Return [X, Y] of the center of cell containing provided text 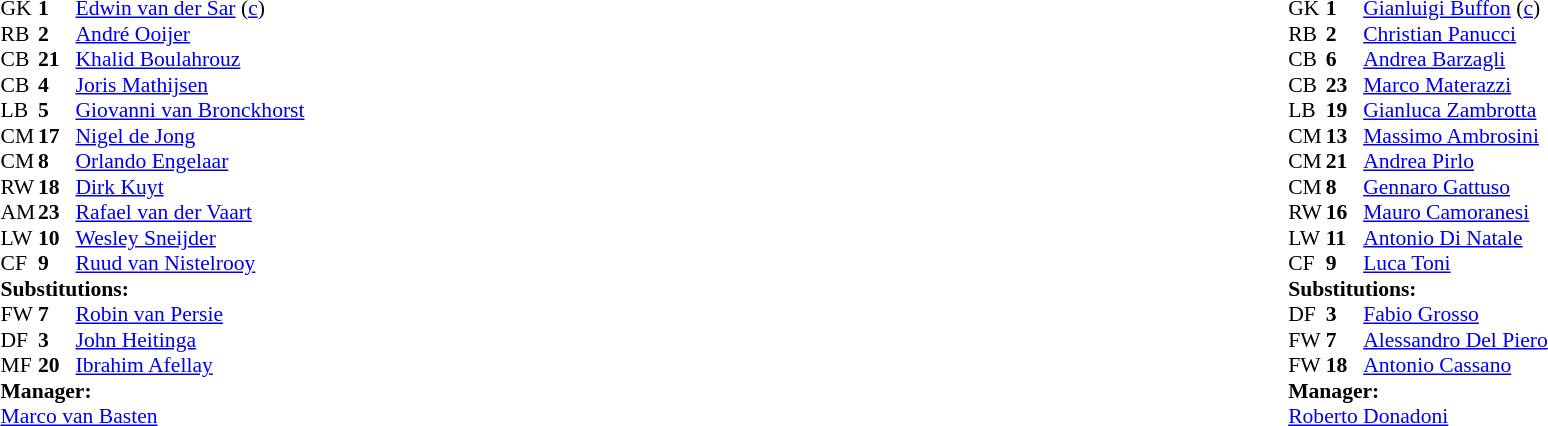
Andrea Pirlo [1456, 161]
Giovanni van Bronckhorst [190, 111]
Ibrahim Afellay [190, 365]
John Heitinga [190, 340]
Fabio Grosso [1456, 315]
Mauro Camoranesi [1456, 213]
AM [19, 213]
6 [1345, 59]
Gianluca Zambrotta [1456, 111]
Massimo Ambrosini [1456, 136]
11 [1345, 238]
Joris Mathijsen [190, 85]
10 [57, 238]
13 [1345, 136]
Nigel de Jong [190, 136]
Andrea Barzagli [1456, 59]
5 [57, 111]
20 [57, 365]
Rafael van der Vaart [190, 213]
Marco Materazzi [1456, 85]
4 [57, 85]
Robin van Persie [190, 315]
Khalid Boulahrouz [190, 59]
Christian Panucci [1456, 34]
André Ooijer [190, 34]
Orlando Engelaar [190, 161]
Antonio Di Natale [1456, 238]
Antonio Cassano [1456, 365]
Wesley Sneijder [190, 238]
Ruud van Nistelrooy [190, 263]
MF [19, 365]
Dirk Kuyt [190, 187]
19 [1345, 111]
Gennaro Gattuso [1456, 187]
Luca Toni [1456, 263]
16 [1345, 213]
17 [57, 136]
Alessandro Del Piero [1456, 340]
